Return (x, y) of the center of cell containing provided text 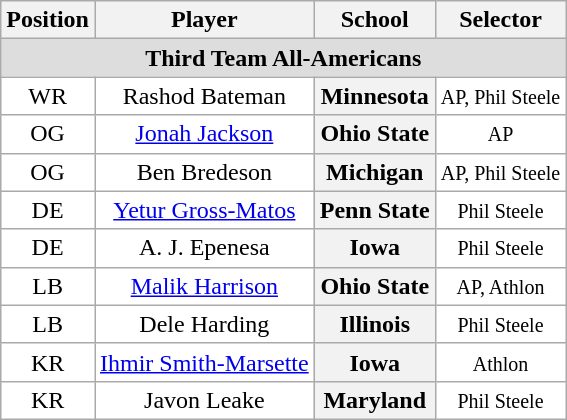
Third Team All-Americans (284, 58)
Dele Harding (204, 324)
School (374, 20)
Maryland (374, 400)
Yetur Gross-Matos (204, 210)
WR (48, 96)
Selector (500, 20)
Ihmir Smith-Marsette (204, 362)
Ben Bredeson (204, 172)
Rashod Bateman (204, 96)
A. J. Epenesa (204, 248)
Javon Leake (204, 400)
Minnesota (374, 96)
Athlon (500, 362)
Player (204, 20)
Michigan (374, 172)
Malik Harrison (204, 286)
AP, Athlon (500, 286)
Position (48, 20)
Penn State (374, 210)
Illinois (374, 324)
AP (500, 134)
Jonah Jackson (204, 134)
